From the cell containing the given text, extract its center point as [x, y] coordinate. 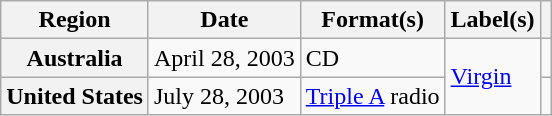
Australia [75, 58]
United States [75, 96]
Triple A radio [372, 96]
Date [224, 20]
Label(s) [492, 20]
April 28, 2003 [224, 58]
July 28, 2003 [224, 96]
CD [372, 58]
Virgin [492, 77]
Region [75, 20]
Format(s) [372, 20]
